Locate the cell with the specified text and output its [X, Y] center coordinate. 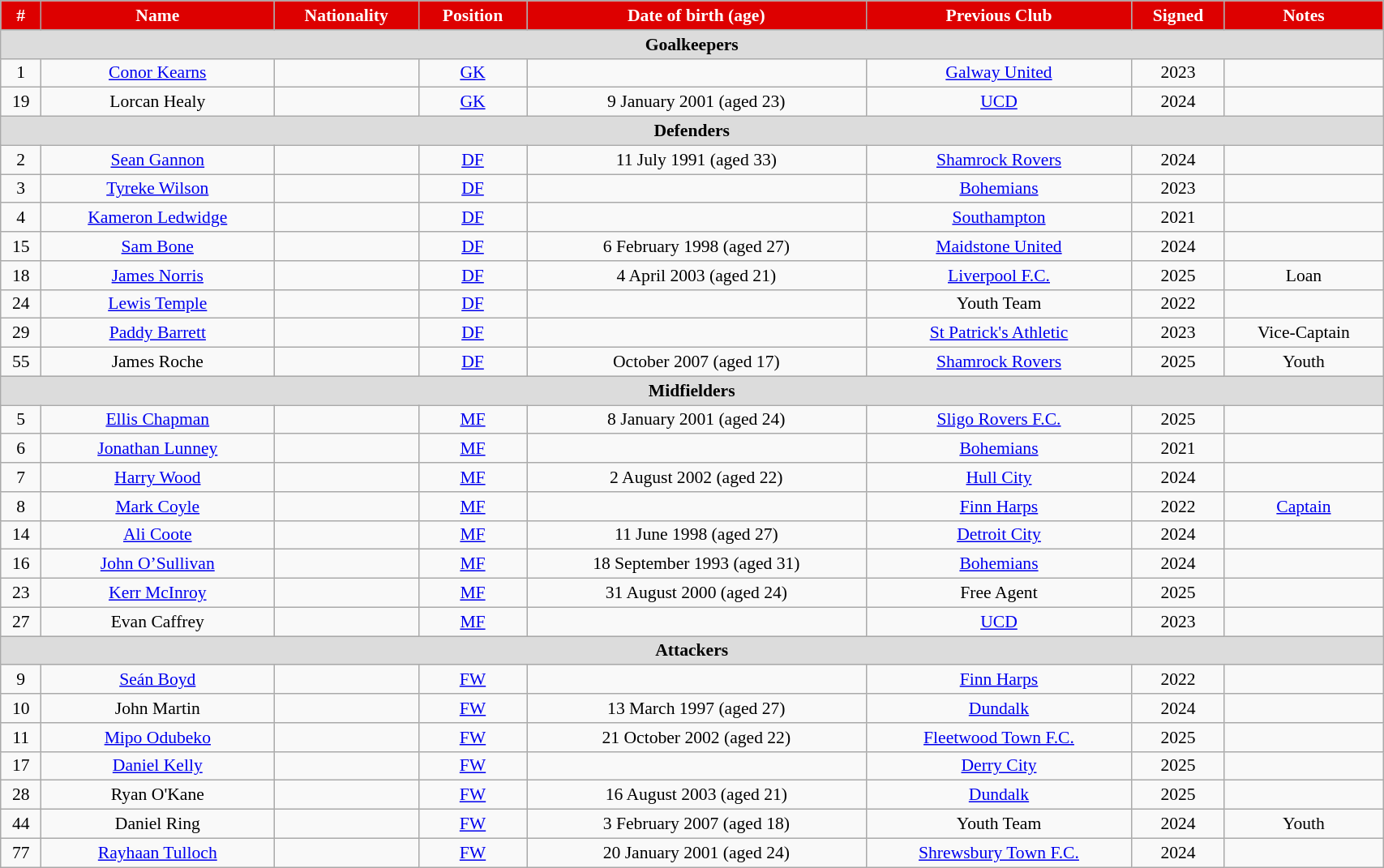
5 [21, 420]
Midfielders [692, 391]
Fleetwood Town F.C. [999, 738]
13 March 1997 (aged 27) [696, 708]
Position [472, 15]
Detroit City [999, 535]
Southampton [999, 218]
Shrewsbury Town F.C. [999, 853]
James Roche [157, 362]
Lewis Temple [157, 304]
11 [21, 738]
10 [21, 708]
Daniel Kelly [157, 766]
3 February 2007 (aged 18) [696, 824]
6 [21, 449]
Kerr McInroy [157, 593]
John Martin [157, 708]
27 [21, 622]
Defenders [692, 131]
Rayhaan Tulloch [157, 853]
Previous Club [999, 15]
Date of birth (age) [696, 15]
Harry Wood [157, 477]
Sligo Rovers F.C. [999, 420]
77 [21, 853]
John O’Sullivan [157, 564]
21 October 2002 (aged 22) [696, 738]
Captain [1304, 507]
29 [21, 333]
Notes [1304, 15]
Name [157, 15]
11 June 1998 (aged 27) [696, 535]
55 [21, 362]
Signed [1178, 15]
Loan [1304, 276]
Jonathan Lunney [157, 449]
October 2007 (aged 17) [696, 362]
24 [21, 304]
Evan Caffrey [157, 622]
Attackers [692, 651]
Kameron Ledwidge [157, 218]
4 [21, 218]
2 August 2002 (aged 22) [696, 477]
Galway United [999, 73]
7 [21, 477]
James Norris [157, 276]
St Patrick's Athletic [999, 333]
8 January 2001 (aged 24) [696, 420]
17 [21, 766]
31 August 2000 (aged 24) [696, 593]
3 [21, 189]
Sean Gannon [157, 160]
Tyreke Wilson [157, 189]
16 [21, 564]
Ryan O'Kane [157, 795]
Hull City [999, 477]
Seán Boyd [157, 680]
18 September 1993 (aged 31) [696, 564]
8 [21, 507]
11 July 1991 (aged 33) [696, 160]
Lorcan Healy [157, 102]
Sam Bone [157, 246]
Conor Kearns [157, 73]
Ali Coote [157, 535]
Vice-Captain [1304, 333]
16 August 2003 (aged 21) [696, 795]
Mark Coyle [157, 507]
Goalkeepers [692, 45]
9 [21, 680]
18 [21, 276]
9 January 2001 (aged 23) [696, 102]
15 [21, 246]
2 [21, 160]
6 February 1998 (aged 27) [696, 246]
Daniel Ring [157, 824]
23 [21, 593]
Ellis Chapman [157, 420]
Liverpool F.C. [999, 276]
# [21, 15]
Maidstone United [999, 246]
20 January 2001 (aged 24) [696, 853]
Nationality [347, 15]
1 [21, 73]
Mipo Odubeko [157, 738]
4 April 2003 (aged 21) [696, 276]
44 [21, 824]
Paddy Barrett [157, 333]
14 [21, 535]
Derry City [999, 766]
19 [21, 102]
Free Agent [999, 593]
28 [21, 795]
